Extract the [X, Y] coordinate from the center of the cell holding the provided text.  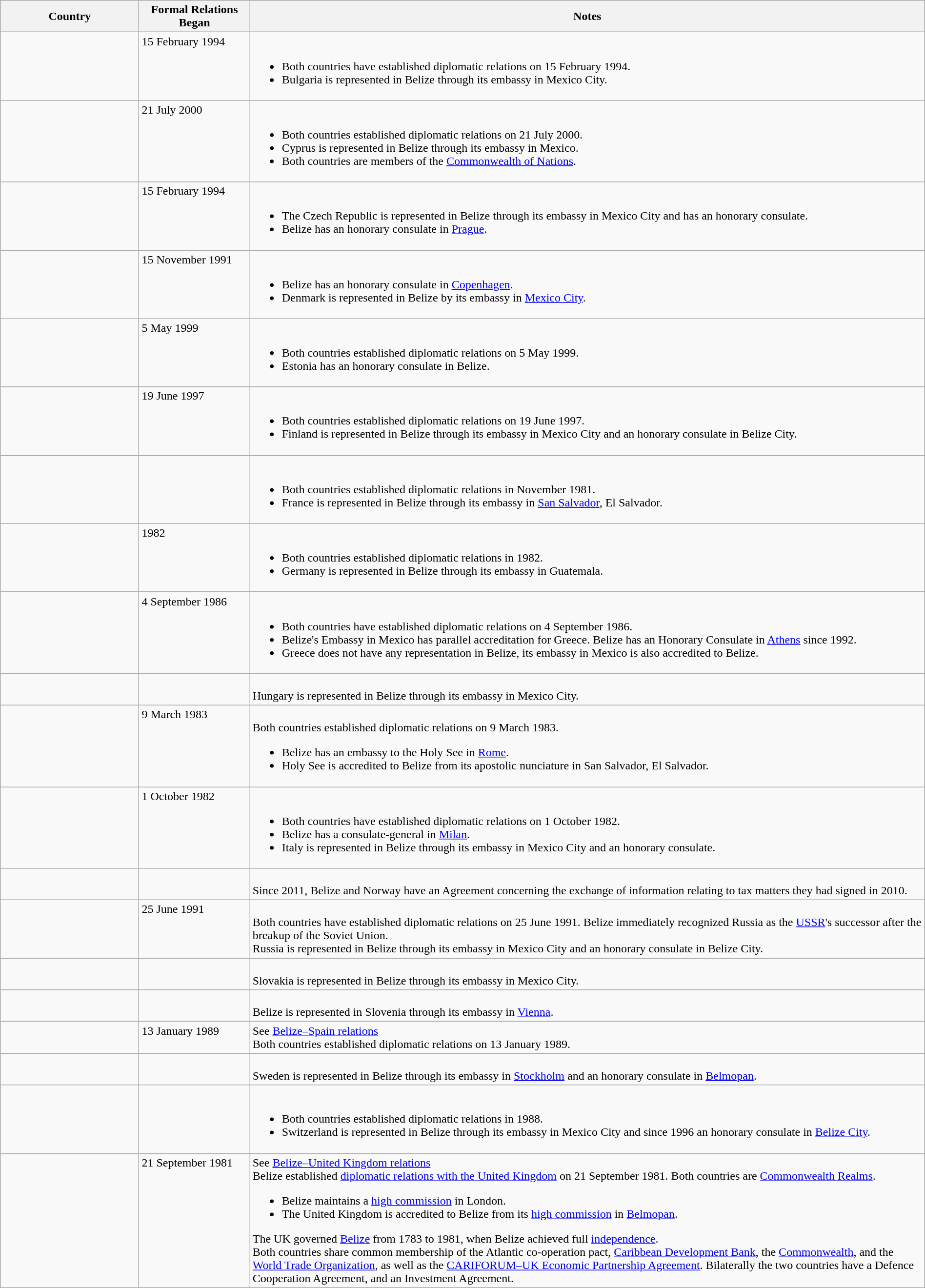
1982 [194, 558]
9 March 1983 [194, 745]
Belize is represented in Slovenia through its embassy in Vienna. [587, 1006]
Both countries established diplomatic relations on 5 May 1999.Estonia has an honorary consulate in Belize. [587, 353]
21 September 1981 [194, 1221]
1 October 1982 [194, 827]
25 June 1991 [194, 929]
Belize has an honorary consulate in Copenhagen.Denmark is represented in Belize by its embassy in Mexico City. [587, 284]
Both countries established diplomatic relations in 1982.Germany is represented in Belize through its embassy in Guatemala. [587, 558]
See Belize–Spain relationsBoth countries established diplomatic relations on 13 January 1989. [587, 1037]
Country [70, 17]
Formal Relations Began [194, 17]
Both countries established diplomatic relations in November 1981.France is represented in Belize through its embassy in San Salvador, El Salvador. [587, 489]
13 January 1989 [194, 1037]
Hungary is represented in Belize through its embassy in Mexico City. [587, 689]
Since 2011, Belize and Norway have an Agreement concerning the exchange of information relating to tax matters they had signed in 2010. [587, 884]
Sweden is represented in Belize through its embassy in Stockholm and an honorary consulate in Belmopan. [587, 1069]
5 May 1999 [194, 353]
Both countries have established diplomatic relations on 15 February 1994.Bulgaria is represented in Belize through its embassy in Mexico City. [587, 66]
15 November 1991 [194, 284]
Notes [587, 17]
Slovakia is represented in Belize through its embassy in Mexico City. [587, 974]
21 July 2000 [194, 141]
4 September 1986 [194, 632]
19 June 1997 [194, 421]
